Search for the cell housing the specified text and yield its (X, Y) center coordinate. 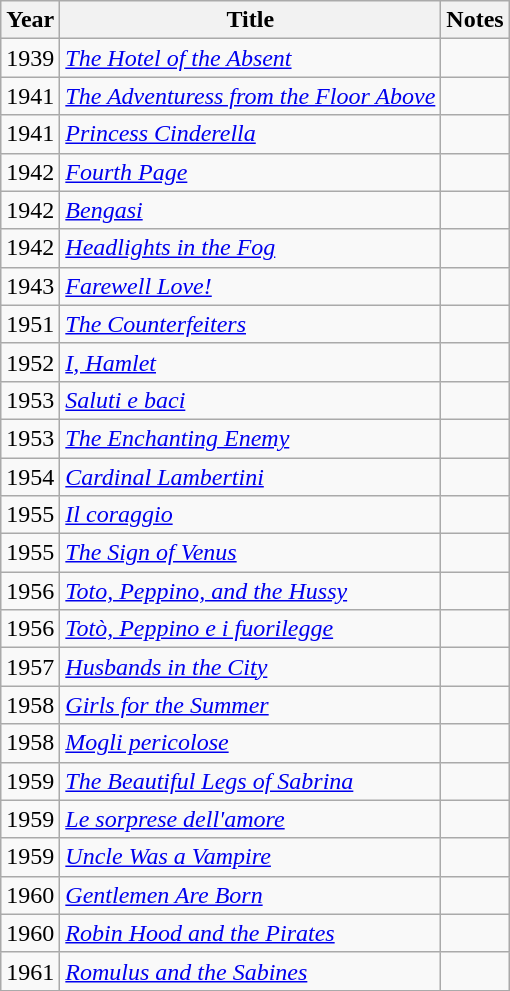
The Beautiful Legs of Sabrina (250, 781)
The Counterfeiters (250, 324)
The Adventuress from the Floor Above (250, 96)
Totò, Peppino e i fuorilegge (250, 629)
Cardinal Lambertini (250, 477)
The Hotel of the Absent (250, 58)
1952 (30, 362)
The Enchanting Enemy (250, 438)
1957 (30, 667)
Le sorprese dell'amore (250, 819)
Girls for the Summer (250, 705)
The Sign of Venus (250, 553)
Toto, Peppino, and the Hussy (250, 591)
Princess Cinderella (250, 134)
Fourth Page (250, 172)
Bengasi (250, 210)
Notes (475, 20)
1954 (30, 477)
Mogli pericolose (250, 743)
Il coraggio (250, 515)
1939 (30, 58)
Romulus and the Sabines (250, 971)
Saluti e baci (250, 400)
Robin Hood and the Pirates (250, 933)
Gentlemen Are Born (250, 895)
1943 (30, 286)
1961 (30, 971)
I, Hamlet (250, 362)
Year (30, 20)
1951 (30, 324)
Farewell Love! (250, 286)
Uncle Was a Vampire (250, 857)
Title (250, 20)
Husbands in the City (250, 667)
Headlights in the Fog (250, 248)
